Search for the cell housing the specified text and yield its [x, y] center coordinate. 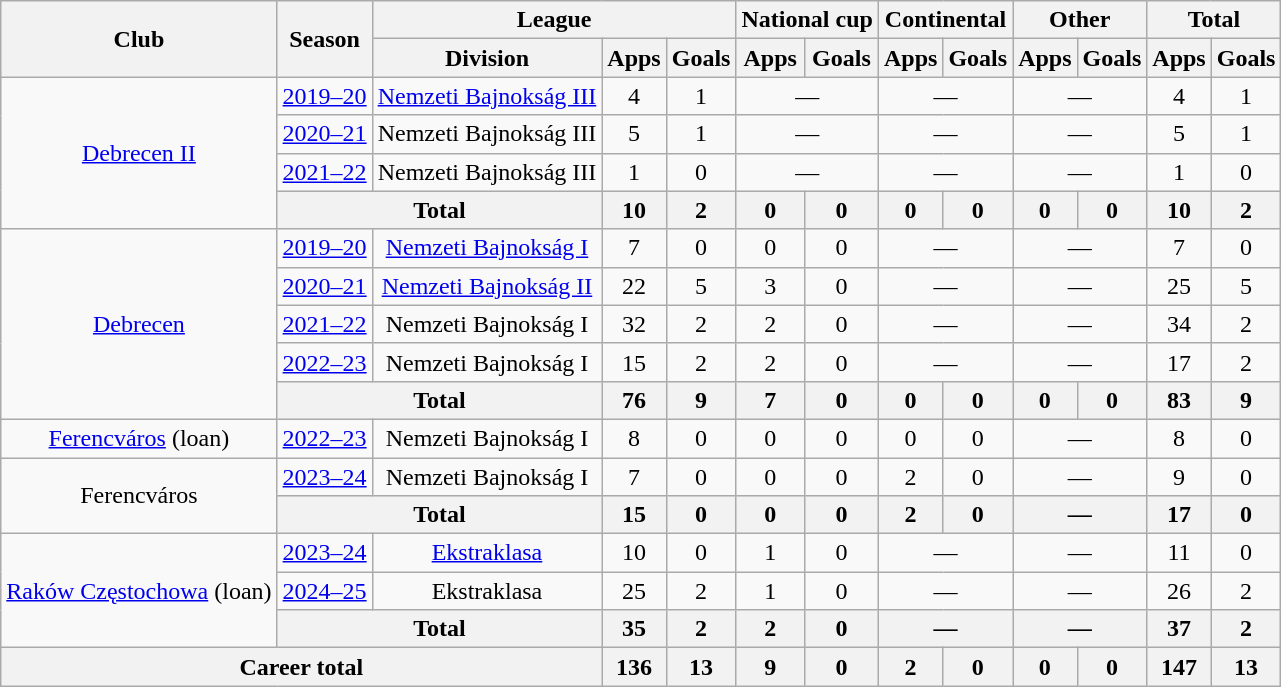
Other [1080, 20]
136 [634, 667]
Raków Częstochowa (loan) [139, 591]
11 [1179, 553]
22 [634, 286]
Division [487, 58]
Ferencváros (loan) [139, 438]
35 [634, 629]
2024–25 [324, 591]
Nemzeti Bajnokság II [487, 286]
147 [1179, 667]
37 [1179, 629]
League [554, 20]
Debrecen [139, 324]
Ferencváros [139, 496]
26 [1179, 591]
Club [139, 39]
Continental [945, 20]
Debrecen II [139, 153]
76 [634, 400]
Season [324, 39]
32 [634, 324]
3 [770, 286]
83 [1179, 400]
Career total [302, 667]
34 [1179, 324]
National cup [807, 20]
